For the text-containing cell, return its midpoint in [X, Y] coordinate format. 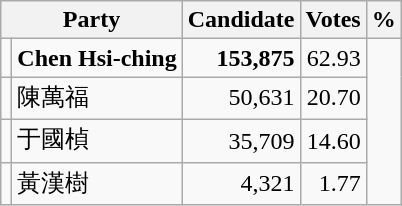
20.70 [333, 98]
4,321 [241, 184]
Party [92, 20]
Candidate [241, 20]
14.60 [333, 140]
Votes [333, 20]
陳萬福 [97, 98]
50,631 [241, 98]
153,875 [241, 58]
黃漢樹 [97, 184]
% [384, 20]
于國楨 [97, 140]
1.77 [333, 184]
62.93 [333, 58]
35,709 [241, 140]
Chen Hsi-ching [97, 58]
